Output the [x, y] coordinate of the center of the cell containing the given text.  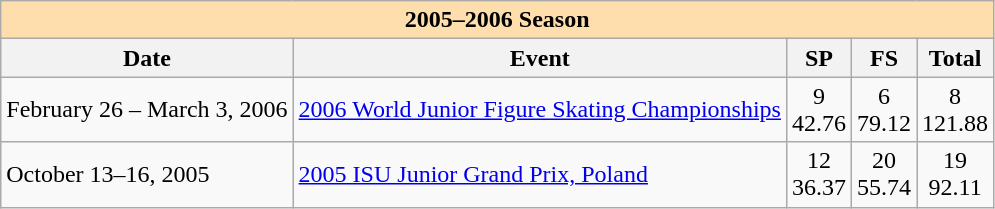
20 55.74 [884, 174]
February 26 – March 3, 2006 [147, 110]
2005–2006 Season [498, 20]
October 13–16, 2005 [147, 174]
SP [818, 58]
2006 World Junior Figure Skating Championships [540, 110]
6 79.12 [884, 110]
Event [540, 58]
19 92.11 [956, 174]
8 121.88 [956, 110]
12 36.37 [818, 174]
FS [884, 58]
Date [147, 58]
9 42.76 [818, 110]
Total [956, 58]
2005 ISU Junior Grand Prix, Poland [540, 174]
